Pinpoint the cell where the given text exists, returning its (X, Y) midpoint coordinate. 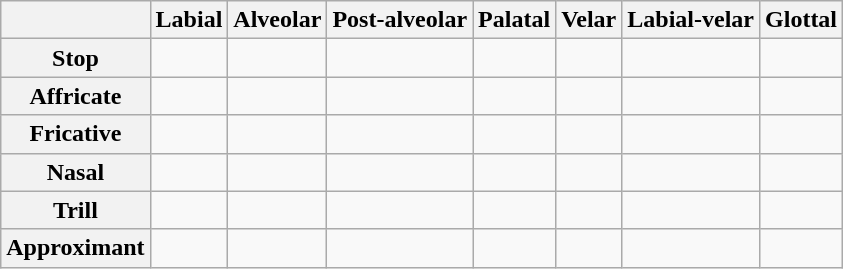
Post-alveolar (400, 20)
Labial (189, 20)
Affricate (76, 96)
Trill (76, 210)
Stop (76, 58)
Approximant (76, 248)
Labial-velar (691, 20)
Palatal (514, 20)
Alveolar (278, 20)
Velar (589, 20)
Fricative (76, 134)
Glottal (802, 20)
Nasal (76, 172)
